Find where the given text appears and provide that cell's center as [X, Y] coordinate. 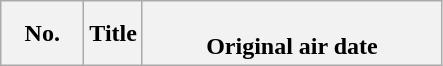
Original air date [292, 34]
Title [114, 34]
No. [42, 34]
